For the text-containing cell, return its midpoint in [x, y] coordinate format. 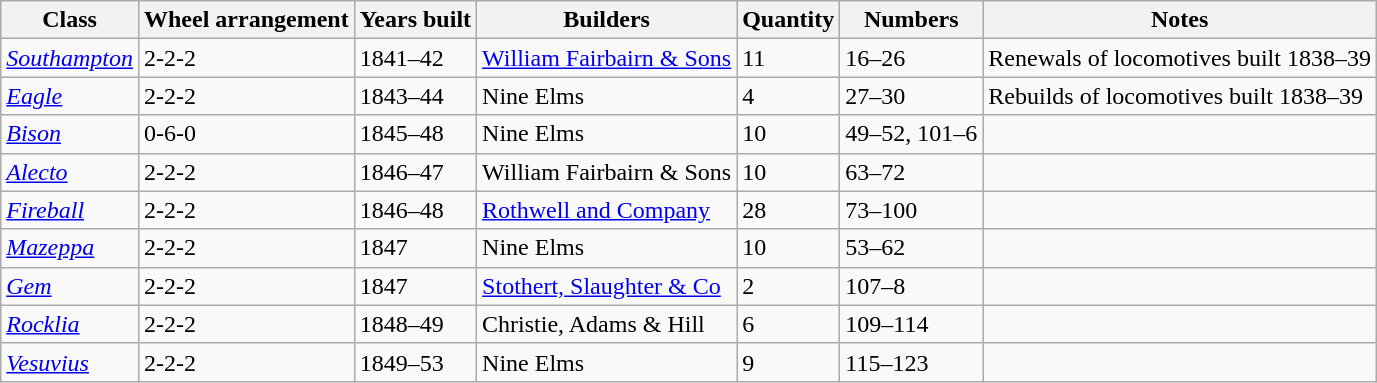
Numbers [912, 20]
Bison [70, 134]
Builders [607, 20]
9 [788, 362]
0-6-0 [246, 134]
49–52, 101–6 [912, 134]
115–123 [912, 362]
1841–42 [415, 58]
Quantity [788, 20]
Christie, Adams & Hill [607, 324]
Rebuilds of locomotives built 1838–39 [1180, 96]
1849–53 [415, 362]
Mazeppa [70, 248]
109–114 [912, 324]
4 [788, 96]
Alecto [70, 172]
1846–48 [415, 210]
Rothwell and Company [607, 210]
Class [70, 20]
Eagle [70, 96]
Rocklia [70, 324]
Wheel arrangement [246, 20]
107–8 [912, 286]
Years built [415, 20]
Gem [70, 286]
73–100 [912, 210]
53–62 [912, 248]
1843–44 [415, 96]
Southampton [70, 58]
6 [788, 324]
63–72 [912, 172]
28 [788, 210]
Fireball [70, 210]
16–26 [912, 58]
27–30 [912, 96]
Renewals of locomotives built 1838–39 [1180, 58]
Stothert, Slaughter & Co [607, 286]
1848–49 [415, 324]
1845–48 [415, 134]
Vesuvius [70, 362]
Notes [1180, 20]
1846–47 [415, 172]
11 [788, 58]
2 [788, 286]
